Determine the (X, Y) coordinate at the center of the cell enclosing the given text.  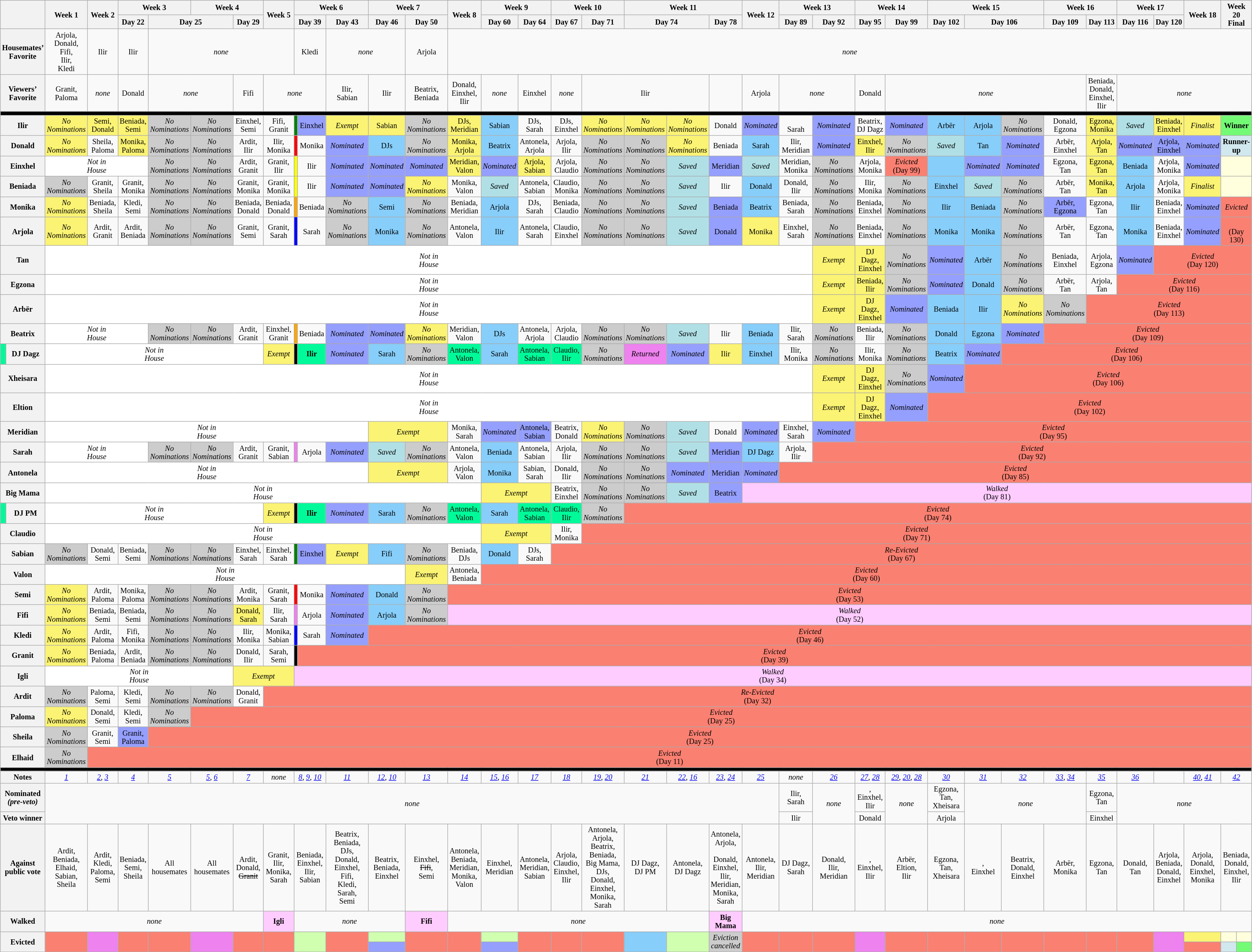
Week 18 (1203, 14)
Arjola,Sabian (535, 166)
Day 92 (834, 22)
Beatrix,Einxhel (566, 493)
Evicted(Day 95) (1054, 432)
Meridian,Monika (796, 166)
Ardit,Beniada,Elhaid,Sabian,Sheila (66, 867)
32 (1023, 777)
Evictioncancelled (726, 942)
DJ Dagz,Sarah (796, 867)
Beatrix,Donald,Einxhel (1023, 867)
Evicted(Day 85) (1015, 472)
Granit,Sheila (103, 186)
13 (426, 777)
Antonela,Ilir,Meridian (760, 867)
Evicted(Day 11) (670, 757)
17 (535, 777)
26 (834, 777)
Week 1 (66, 14)
Arbër,Einxhel (1065, 146)
Evicted(Day 109) (1148, 334)
Sarah,Semi (279, 655)
Einxhel,Semi (248, 125)
8, 9, 10 (310, 777)
Monika,Tan (1102, 186)
Ilir,Sabian (347, 93)
Antonela,Beniada (464, 574)
Runner-up (1236, 146)
29, 20, 28 (906, 777)
Nominated(pre-veto) (23, 797)
Evicted(Day 120) (1203, 260)
15, 16 (500, 777)
Semi,Donald (103, 125)
Arbër,Monika (1065, 867)
Arjola,Donald,Einxhel,Monika (1203, 867)
Re-Evicted(Day 67) (901, 554)
Monika,Sarah (464, 432)
Sheila,Paloma (103, 146)
Beatrix,Beniada,DJs,Donald,Einxhel,Fifi,Kledi,Sarah,Semi (347, 867)
,Einxhel (983, 867)
21 (645, 777)
Beatrix,DJ Dagz (870, 125)
Evicted(Day 60) (867, 574)
Day 25 (191, 22)
Antonela,Sarah (535, 231)
Antonela,Arjola,Donald,Einxhel,Ilir,Meridian,Monika,Sarah (726, 867)
Einxhel,Meridian (500, 867)
Fifi,Granit (279, 125)
Walked(Day 34) (773, 676)
Arjola,Beniada,Donald,Einxhel (1169, 867)
Viewers’ Favorite (23, 93)
Evicted(Day 92) (1032, 452)
Eltion (23, 407)
Evicted(Day 71) (917, 533)
Day 113 (1102, 22)
30 (946, 777)
Granit (23, 655)
Beniada,Einxhel,Ilir,Sabian (310, 867)
19, 20 (603, 777)
Week 11 (683, 7)
Re-Evicted(Day 32) (757, 696)
Arbër,Eltion,Ilir (906, 867)
Donald,Einxhel,Ilir (464, 93)
DJ Dagz,DJ PM (645, 867)
Arbër,Egzona (1065, 207)
Beniada,DJs (464, 554)
Day 102 (946, 22)
Donald,Ilir,Meridian (834, 867)
Day 89 (796, 22)
Ardit,Monika (248, 594)
42 (1236, 777)
Week 4 (227, 7)
Housemates’ Favorite (23, 52)
Fifi,Monika (133, 635)
Beniada,Claudio (566, 207)
Ardit,Kledi,Paloma,Semi (103, 867)
Ardit (23, 696)
Walked(Day 52) (850, 615)
40, 41 (1203, 777)
Week 10 (588, 7)
Antonela,Meridian,Sabian (535, 867)
1 (66, 777)
Week 7 (408, 7)
Monika,Sabian (279, 635)
Paloma (23, 716)
Week 3 (154, 7)
Beniada,Sheila (103, 207)
12, 10 (387, 777)
Day 60 (500, 22)
Ilir,Meridian (796, 146)
Granit,Ilir (279, 166)
DJ PM (25, 513)
Beatrix,Beniada (426, 93)
Winner (1236, 125)
Week 14 (892, 7)
31 (983, 777)
Arjola,Claudio,Einxhel,Ilir (566, 867)
Antonela,Beniada,Meridian,Monika,Valon (464, 867)
Donald,Sarah (248, 615)
35 (1102, 777)
Day 99 (906, 22)
Week 6 (331, 7)
Beatrix,Donald (566, 432)
Ardit,Donald,Granit (248, 867)
Arjola,Einxhel (1169, 146)
Day 74 (667, 22)
Evicted(Day 39) (775, 655)
Evicted(Day 53) (850, 594)
2, 3 (103, 777)
Elhaid (23, 757)
Againstpublic vote (23, 867)
Day 78 (726, 22)
Day 64 (535, 22)
5 (169, 777)
Week 17 (1151, 7)
Week 16 (1080, 7)
Arjola,Valon (464, 472)
Beniada,Paloma (103, 655)
Day 71 (603, 22)
Arjola,Donald,Fifi,Ilir,Kledi (66, 52)
Day 116 (1135, 22)
Veto winner (23, 818)
Evicted(Day 46) (810, 635)
Antonela,DJ Dagz (688, 867)
(Day 130) (1236, 231)
Einxhel,Fifi,Semi (426, 867)
Monika,Arjola (464, 146)
Notes (23, 777)
Evicted(Day 116) (1184, 284)
Beniada,Sarah (796, 207)
7 (248, 777)
Arjola,Egzona (1102, 260)
Sabian,Sarah (535, 472)
23, 24 (726, 777)
Day 109 (1065, 22)
Week 2 (103, 14)
Day 22 (133, 22)
4 (133, 777)
22, 16 (688, 777)
Einxhel,Ilir (870, 146)
DJs,Meridian (464, 125)
Day 43 (347, 22)
Day 95 (870, 22)
Evicted(Day 102) (1090, 407)
11 (347, 777)
Sheila (23, 737)
Evicted(Day 74) (938, 513)
Beatrix,Beniada,Einxhel (387, 867)
Einxhel,Granit (279, 334)
Evicted(Day 113) (1169, 309)
33, 34 (1065, 777)
Donald,Egzona (1065, 125)
Antonela (23, 472)
18 (566, 777)
Egzona,Monika (1102, 125)
Walked (23, 921)
Antonela,Arjola,Beatrix,Beniada,Big Mama,DJs,Donald,Einxhel,Monika,Sarah (603, 867)
Donald,Tan (1135, 867)
36 (1135, 777)
DJs,Einxhel (566, 125)
Claudio (23, 533)
Week 9 (516, 7)
Day 39 (310, 22)
Ardit,Ilir (248, 146)
Week 8 (464, 14)
5, 6 (212, 777)
Evicted(Day 99) (906, 166)
Day 120 (1169, 22)
27, 28 (870, 777)
Claudio,Einxhel (566, 231)
Day 29 (248, 22)
Beniada,Meridian (464, 207)
Walked(Day 81) (997, 493)
Week 12 (760, 14)
Monika,Valon (464, 186)
Valon (23, 574)
Granit,Ilir,Monika,Sarah (279, 867)
Week 20Final (1236, 14)
Week 5 (279, 14)
Donald,Granit (248, 696)
Day 67 (566, 22)
Day 106 (1004, 22)
Claudio,Monika (566, 186)
Granit,Sabian (279, 452)
Beniada,Semi,Sheila (133, 867)
Xheisara (23, 378)
Returned (645, 354)
Week 15 (986, 7)
Paloma,Semi (103, 696)
Week 13 (817, 7)
14 (464, 777)
25 (760, 777)
Day 50 (426, 22)
Day 46 (387, 22)
